Scan for the cell matching the given text and deliver its (x, y) coordinate at center. 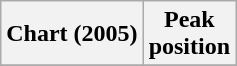
Peakposition (189, 34)
Chart (2005) (72, 34)
